Provide the [x, y] coordinate of the cell's center where the given text is located.  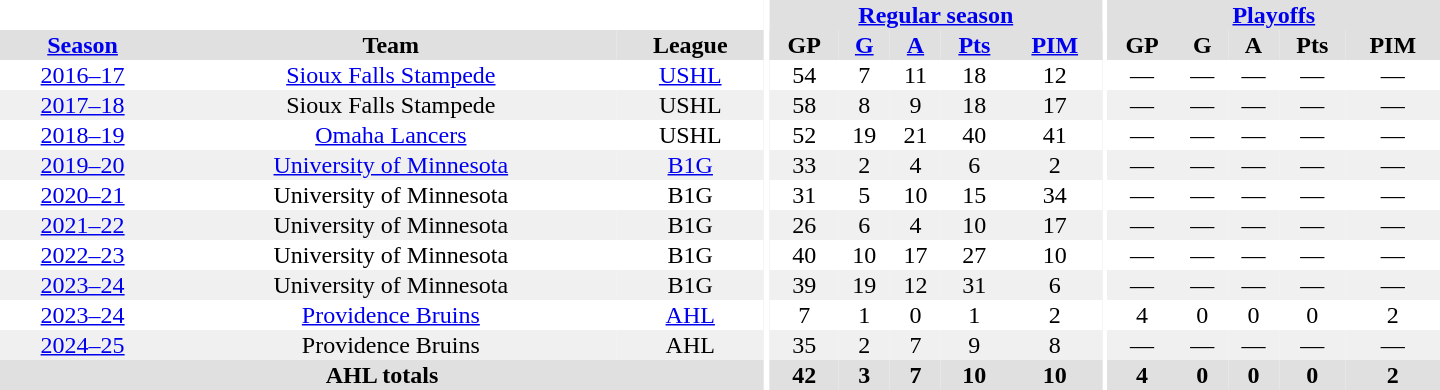
21 [916, 135]
26 [804, 225]
2019–20 [82, 165]
42 [804, 375]
54 [804, 75]
33 [804, 165]
39 [804, 285]
Omaha Lancers [390, 135]
34 [1055, 195]
2021–22 [82, 225]
Team [390, 45]
41 [1055, 135]
58 [804, 105]
11 [916, 75]
5 [864, 195]
2016–17 [82, 75]
AHL totals [382, 375]
15 [974, 195]
2020–21 [82, 195]
2024–25 [82, 345]
Regular season [936, 15]
Playoffs [1274, 15]
2022–23 [82, 255]
52 [804, 135]
3 [864, 375]
2017–18 [82, 105]
League [690, 45]
Season [82, 45]
35 [804, 345]
27 [974, 255]
2018–19 [82, 135]
